Extract the [x, y] coordinate from the center of the cell holding the provided text.  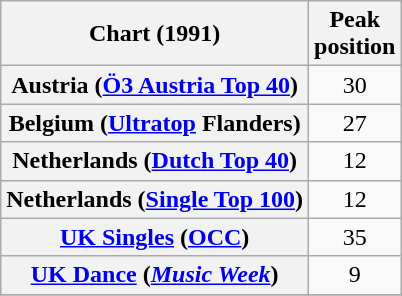
Netherlands (Dutch Top 40) [155, 161]
Chart (1991) [155, 34]
UK Singles (OCC) [155, 237]
35 [355, 237]
27 [355, 123]
Austria (Ö3 Austria Top 40) [155, 85]
UK Dance (Music Week) [155, 275]
30 [355, 85]
Peakposition [355, 34]
Netherlands (Single Top 100) [155, 199]
9 [355, 275]
Belgium (Ultratop Flanders) [155, 123]
